Extract the (x, y) coordinate from the center of the cell holding the provided text.  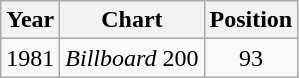
Position (251, 20)
Chart (132, 20)
Billboard 200 (132, 58)
Year (30, 20)
93 (251, 58)
1981 (30, 58)
